For the text-containing cell, return its midpoint in [X, Y] coordinate format. 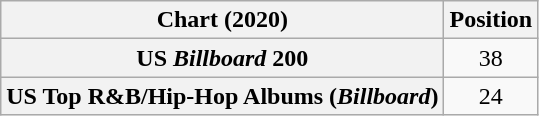
38 [491, 58]
Chart (2020) [222, 20]
US Top R&B/Hip-Hop Albums (Billboard) [222, 96]
24 [491, 96]
Position [491, 20]
US Billboard 200 [222, 58]
